Locate the cell with the specified text and output its (X, Y) center coordinate. 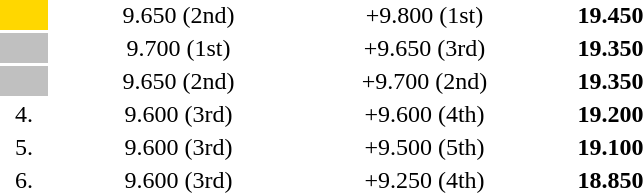
+9.800 (1st) (424, 15)
+9.500 (5th) (424, 147)
4. (24, 114)
+9.700 (2nd) (424, 81)
+9.600 (4th) (424, 114)
+9.650 (3rd) (424, 48)
9.700 (1st) (178, 48)
5. (24, 147)
